Search for the cell housing the specified text and yield its [x, y] center coordinate. 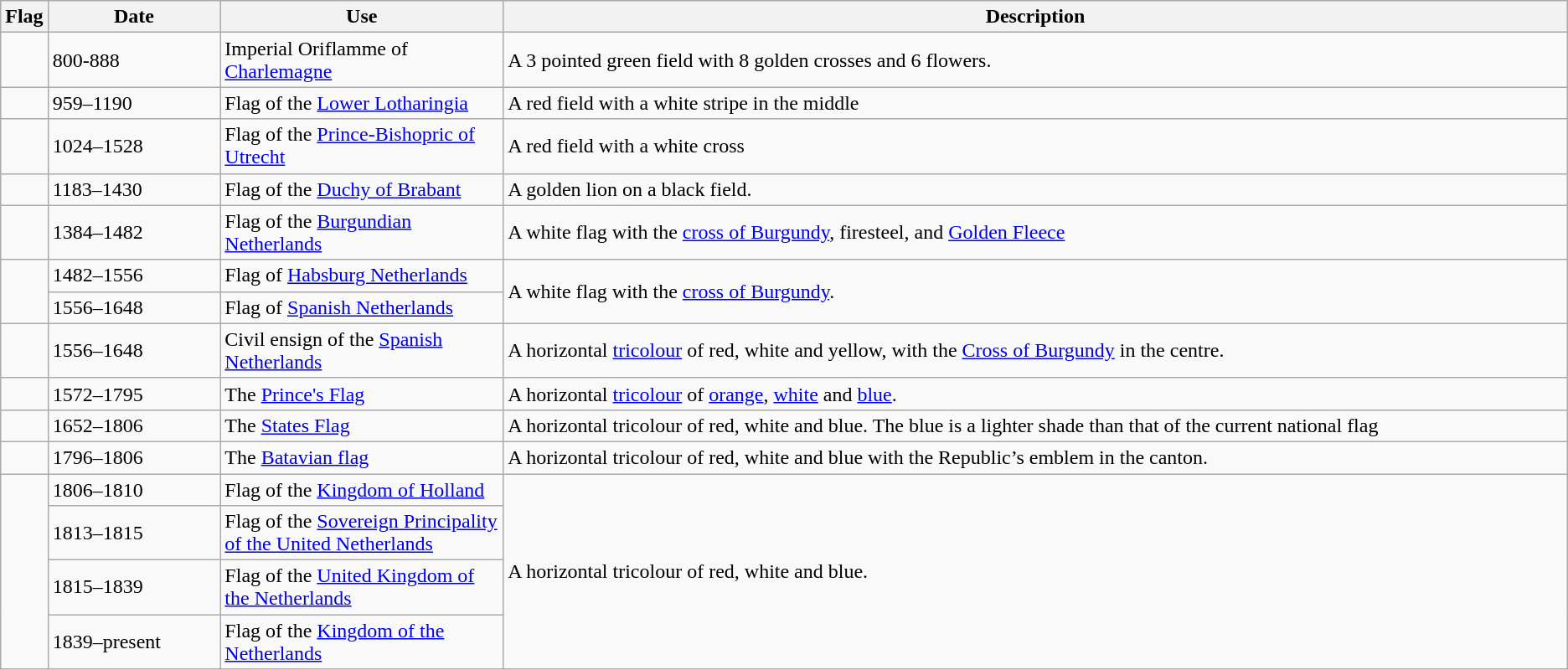
800-888 [134, 60]
Flag of the United Kingdom of the Netherlands [362, 588]
A white flag with the cross of Burgundy. [1035, 291]
Description [1035, 17]
Use [362, 17]
A horizontal tricolour of red, white and blue. [1035, 571]
1815–1839 [134, 588]
The States Flag [362, 425]
A horizontal tricolour of red, white and blue with the Republic’s emblem in the canton. [1035, 457]
A red field with a white stripe in the middle [1035, 103]
1572–1795 [134, 394]
Flag of the Sovereign Principality of the United Netherlands [362, 533]
1796–1806 [134, 457]
A 3 pointed green field with 8 golden crosses and 6 flowers. [1035, 60]
Flag of the Prince-Bishopric of Utrecht [362, 146]
959–1190 [134, 103]
A golden lion on a black field. [1035, 189]
Flag of Habsburg Netherlands [362, 276]
1183–1430 [134, 189]
Flag of the Kingdom of Holland [362, 490]
A red field with a white cross [1035, 146]
The Prince's Flag [362, 394]
Civil ensign of the Spanish Netherlands [362, 350]
Flag of the Lower Lotharingia [362, 103]
A horizontal tricolour of red, white and yellow, with the Cross of Burgundy in the centre. [1035, 350]
1806–1810 [134, 490]
Date [134, 17]
1024–1528 [134, 146]
A horizontal tricolour of red, white and blue. The blue is a lighter shade than that of the current national flag [1035, 425]
1384–1482 [134, 233]
A white flag with the cross of Burgundy, firesteel, and Golden Fleece [1035, 233]
1482–1556 [134, 276]
Flag [24, 17]
1813–1815 [134, 533]
Imperial Oriflamme of Charlemagne [362, 60]
Flag of the Duchy of Brabant [362, 189]
1652–1806 [134, 425]
Flag of the Burgundian Netherlands [362, 233]
1839–present [134, 642]
Flag of Spanish Netherlands [362, 307]
The Batavian flag [362, 457]
Flag of the Kingdom of the Netherlands [362, 642]
A horizontal tricolour of orange, white and blue. [1035, 394]
